Extract the [x, y] coordinate from the center of the cell holding the provided text.  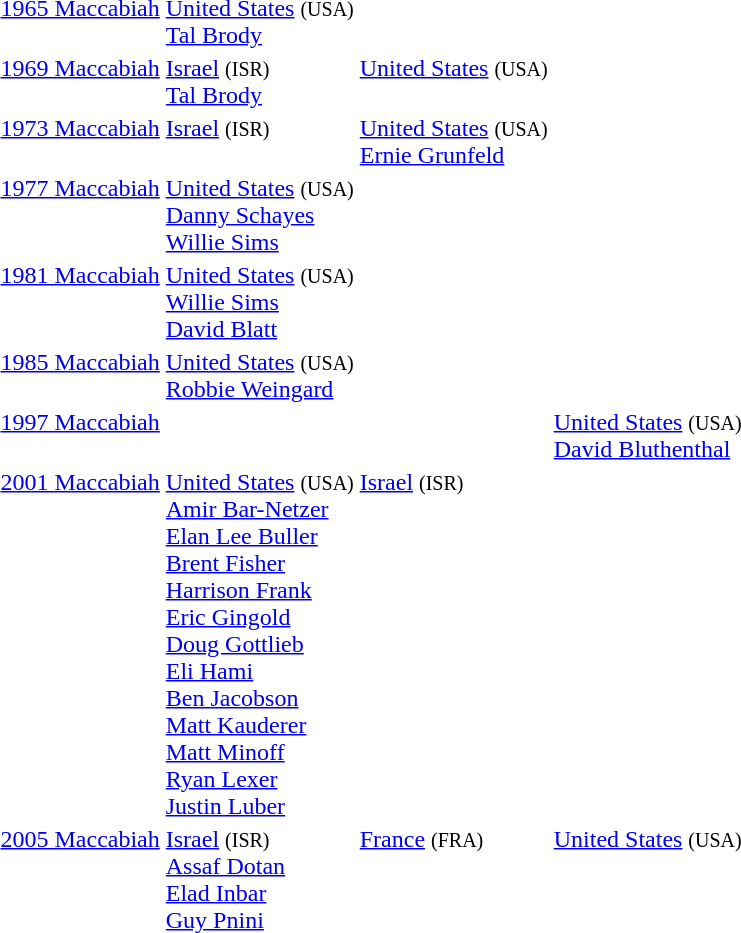
United States (USA)Danny SchayesWillie Sims [260, 215]
United States (USA)Ernie Grunfeld [454, 142]
United States (USA)Willie SimsDavid Blatt [260, 302]
United States (USA) [454, 82]
United States (USA)Robbie Weingard [260, 376]
Israel (ISR)Tal Brody [260, 82]
